Return [X, Y] of the center of cell containing provided text 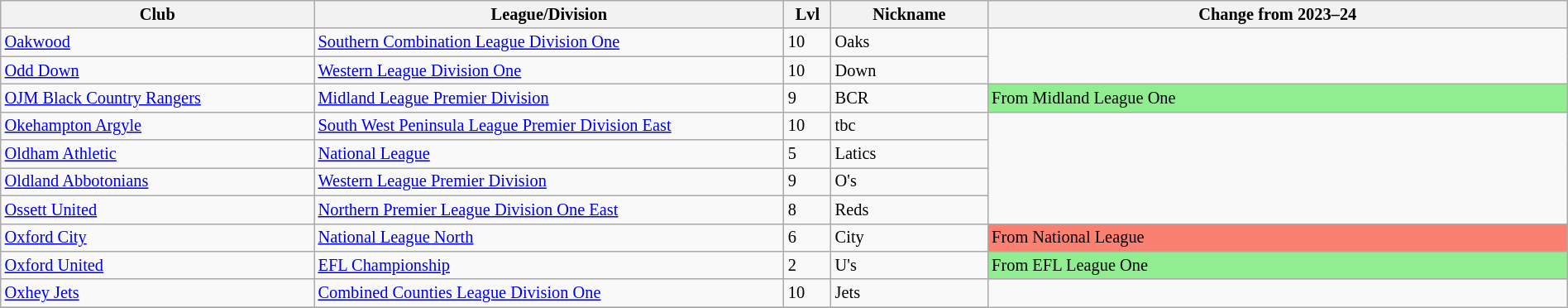
BCR [910, 98]
Midland League Premier Division [549, 98]
South West Peninsula League Premier Division East [549, 126]
Okehampton Argyle [157, 126]
2 [807, 265]
Jets [910, 293]
Club [157, 14]
8 [807, 209]
City [910, 238]
EFL Championship [549, 265]
Oxford United [157, 265]
tbc [910, 126]
Combined Counties League Division One [549, 293]
O's [910, 181]
5 [807, 154]
Down [910, 70]
Reds [910, 209]
Oakwood [157, 42]
6 [807, 238]
U's [910, 265]
Ossett United [157, 209]
Western League Premier Division [549, 181]
Oxhey Jets [157, 293]
National League [549, 154]
From National League [1277, 238]
Change from 2023–24 [1277, 14]
Lvl [807, 14]
Oldham Athletic [157, 154]
Odd Down [157, 70]
Oaks [910, 42]
From Midland League One [1277, 98]
Oxford City [157, 238]
National League North [549, 238]
Oldland Abbotonians [157, 181]
OJM Black Country Rangers [157, 98]
League/Division [549, 14]
Western League Division One [549, 70]
Northern Premier League Division One East [549, 209]
Nickname [910, 14]
From EFL League One [1277, 265]
Southern Combination League Division One [549, 42]
Latics [910, 154]
